Return (x, y) of the center of cell containing provided text 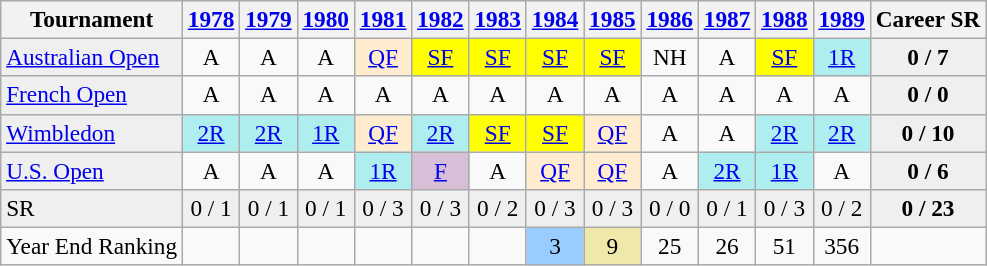
French Open (92, 95)
1979 (268, 19)
1980 (326, 19)
Australian Open (92, 57)
51 (784, 246)
1989 (842, 19)
1987 (726, 19)
1986 (670, 19)
9 (612, 246)
0 / 10 (928, 133)
0 / 23 (928, 208)
1983 (498, 19)
0 / 6 (928, 170)
U.S. Open (92, 170)
1984 (554, 19)
Year End Ranking (92, 246)
1988 (784, 19)
1985 (612, 19)
Wimbledon (92, 133)
SR (92, 208)
Tournament (92, 19)
1978 (210, 19)
25 (670, 246)
0 / 7 (928, 57)
3 (554, 246)
NH (670, 57)
1982 (440, 19)
Career SR (928, 19)
26 (726, 246)
356 (842, 246)
F (440, 170)
1981 (382, 19)
